Output the [x, y] coordinate of the center of the cell containing the given text.  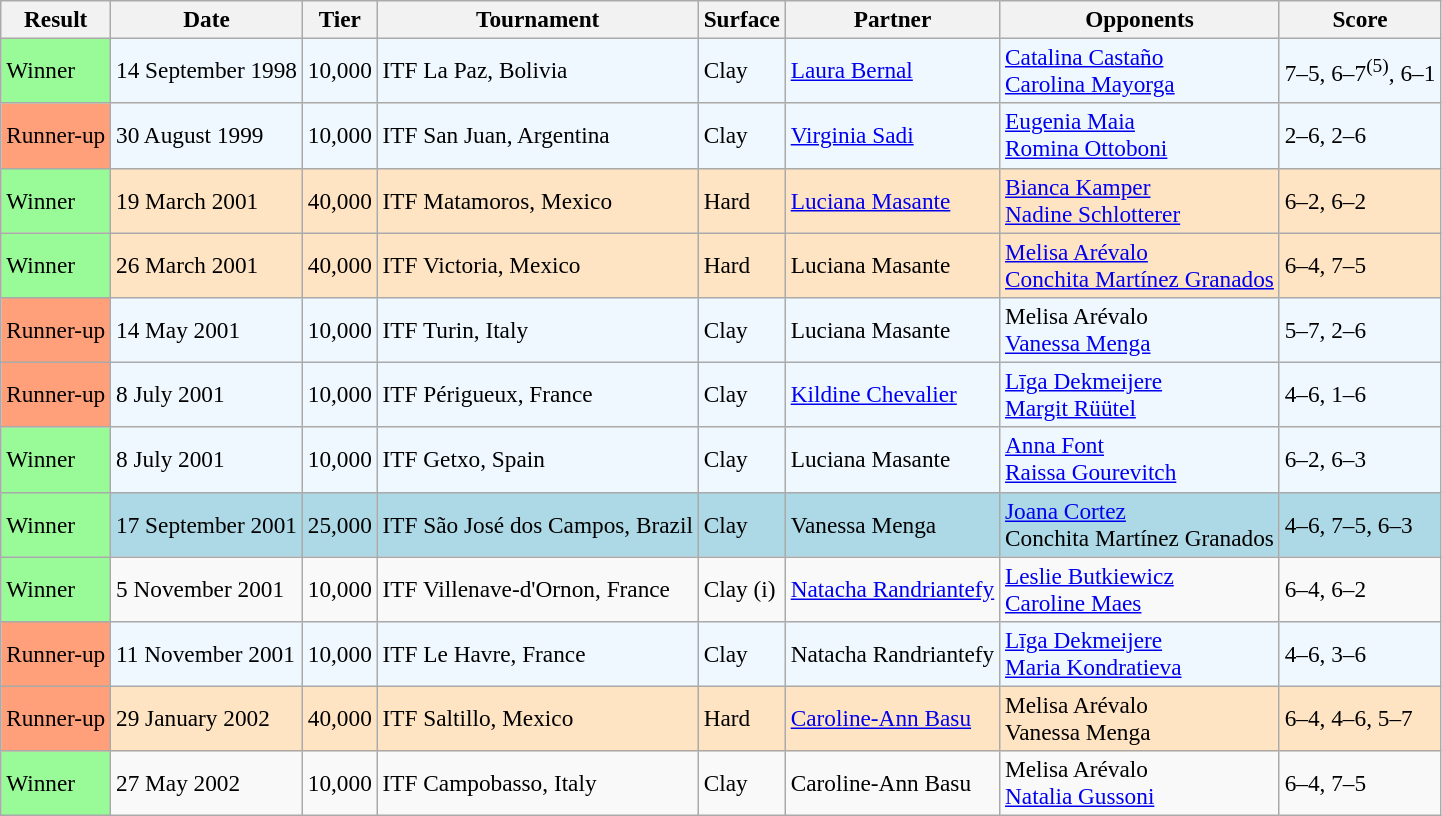
17 September 2001 [207, 524]
Result [56, 19]
ITF San Juan, Argentina [538, 136]
Opponents [1140, 19]
Līga Dekmeijere Margit Rüütel [1140, 394]
ITF La Paz, Bolivia [538, 70]
6–4, 4–6, 5–7 [1360, 718]
29 January 2002 [207, 718]
Kildine Chevalier [892, 394]
ITF Saltillo, Mexico [538, 718]
30 August 1999 [207, 136]
6–2, 6–3 [1360, 460]
Tournament [538, 19]
Melisa Arévalo Natalia Gussoni [1140, 784]
Surface [742, 19]
Leslie Butkiewicz Caroline Maes [1140, 588]
Tier [340, 19]
4–6, 7–5, 6–3 [1360, 524]
4–6, 1–6 [1360, 394]
11 November 2001 [207, 654]
ITF São José dos Campos, Brazil [538, 524]
5–7, 2–6 [1360, 330]
27 May 2002 [207, 784]
4–6, 3–6 [1360, 654]
ITF Matamoros, Mexico [538, 200]
14 May 2001 [207, 330]
ITF Getxo, Spain [538, 460]
ITF Le Havre, France [538, 654]
2–6, 2–6 [1360, 136]
7–5, 6–7(5), 6–1 [1360, 70]
Anna Font Raissa Gourevitch [1140, 460]
6–4, 6–2 [1360, 588]
Laura Bernal [892, 70]
25,000 [340, 524]
14 September 1998 [207, 70]
19 March 2001 [207, 200]
5 November 2001 [207, 588]
Catalina Castaño Carolina Mayorga [1140, 70]
ITF Périgueux, France [538, 394]
ITF Villenave-d'Ornon, France [538, 588]
Līga Dekmeijere Maria Kondratieva [1140, 654]
Bianca Kamper Nadine Schlotterer [1140, 200]
Virginia Sadi [892, 136]
6–2, 6–2 [1360, 200]
Partner [892, 19]
ITF Campobasso, Italy [538, 784]
ITF Turin, Italy [538, 330]
Eugenia Maia Romina Ottoboni [1140, 136]
Joana Cortez Conchita Martínez Granados [1140, 524]
ITF Victoria, Mexico [538, 264]
Score [1360, 19]
Vanessa Menga [892, 524]
Date [207, 19]
Melisa Arévalo Conchita Martínez Granados [1140, 264]
26 March 2001 [207, 264]
Clay (i) [742, 588]
